Locate the cell with the specified text and output its [X, Y] center coordinate. 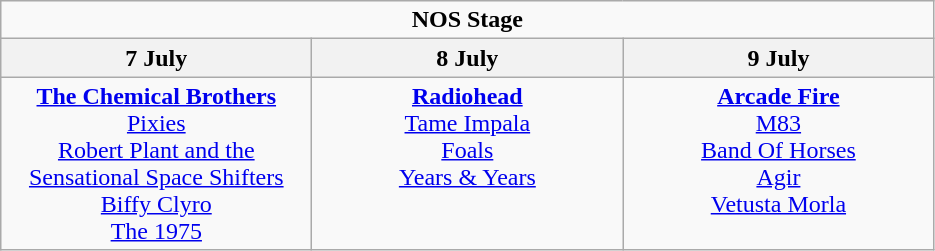
8 July [468, 58]
9 July [778, 58]
NOS Stage [468, 20]
The Chemical BrothersPixiesRobert Plant and the Sensational Space ShiftersBiffy ClyroThe 1975 [156, 164]
Arcade FireM83Band Of HorsesAgirVetusta Morla [778, 164]
RadioheadTame ImpalaFoalsYears & Years [468, 164]
7 July [156, 58]
